Return the (X, Y) coordinate for the center point of the cell that contains the specified text.  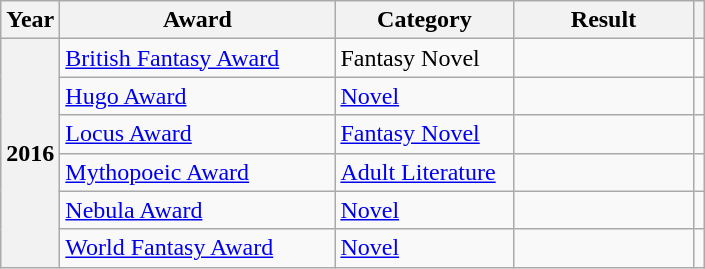
World Fantasy Award (198, 248)
Category (424, 20)
Award (198, 20)
British Fantasy Award (198, 58)
2016 (30, 153)
Mythopoeic Award (198, 172)
Year (30, 20)
Adult Literature (424, 172)
Locus Award (198, 134)
Nebula Award (198, 210)
Result (604, 20)
Hugo Award (198, 96)
